Extract the [x, y] coordinate from the center of the cell holding the provided text.  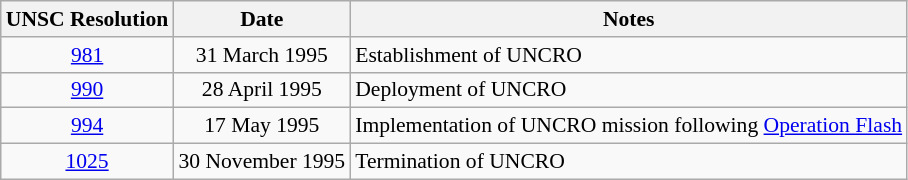
28 April 1995 [262, 90]
Date [262, 19]
994 [88, 126]
Establishment of UNCRO [628, 55]
UNSC Resolution [88, 19]
1025 [88, 162]
981 [88, 55]
31 March 1995 [262, 55]
990 [88, 90]
Notes [628, 19]
Implementation of UNCRO mission following Operation Flash [628, 126]
30 November 1995 [262, 162]
17 May 1995 [262, 126]
Deployment of UNCRO [628, 90]
Termination of UNCRO [628, 162]
